Capture the cell that displays the provided text and extract its [x, y] central coordinate. 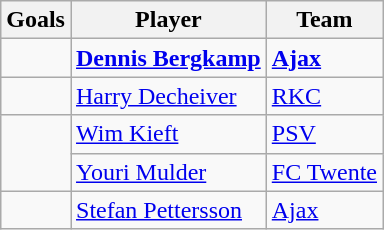
FC Twente [324, 172]
Goals [36, 20]
RKC [324, 96]
PSV [324, 134]
Player [168, 20]
Harry Decheiver [168, 96]
Stefan Pettersson [168, 210]
Dennis Bergkamp [168, 58]
Wim Kieft [168, 134]
Team [324, 20]
Youri Mulder [168, 172]
